Return the [X, Y] coordinate for the center point of the cell that contains the specified text.  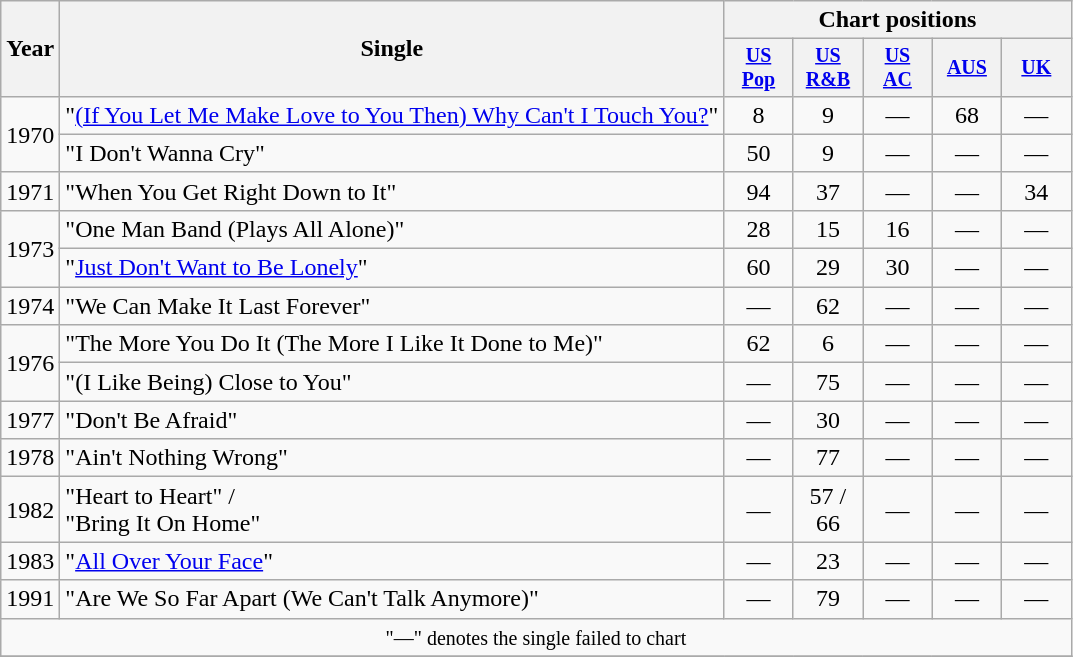
23 [828, 561]
UK [1036, 68]
"One Man Band (Plays All Alone)" [392, 229]
1978 [30, 458]
USR&B [828, 68]
"—" denotes the single failed to chart [536, 637]
"Are We So Far Apart (We Can't Talk Anymore)" [392, 599]
60 [758, 268]
"When You Get Right Down to It" [392, 191]
AUS [966, 68]
1974 [30, 306]
1991 [30, 599]
6 [828, 344]
29 [828, 268]
US Pop [758, 68]
1983 [30, 561]
1976 [30, 363]
1971 [30, 191]
16 [898, 229]
"Don't Be Afraid" [392, 420]
1977 [30, 420]
"The More You Do It (The More I Like It Done to Me)" [392, 344]
"Ain't Nothing Wrong" [392, 458]
"We Can Make It Last Forever" [392, 306]
37 [828, 191]
1982 [30, 510]
28 [758, 229]
94 [758, 191]
79 [828, 599]
USAC [898, 68]
"(I Like Being) Close to You" [392, 382]
Chart positions [898, 20]
1973 [30, 248]
Single [392, 49]
57 / 66 [828, 510]
"(If You Let Me Make Love to You Then) Why Can't I Touch You?" [392, 115]
"Heart to Heart" /"Bring It On Home" [392, 510]
75 [828, 382]
"I Don't Wanna Cry" [392, 153]
Year [30, 49]
"Just Don't Want to Be Lonely" [392, 268]
77 [828, 458]
34 [1036, 191]
1970 [30, 134]
"All Over Your Face" [392, 561]
15 [828, 229]
50 [758, 153]
68 [966, 115]
8 [758, 115]
